Return the (x, y) coordinate for the center point of the cell that contains the specified text.  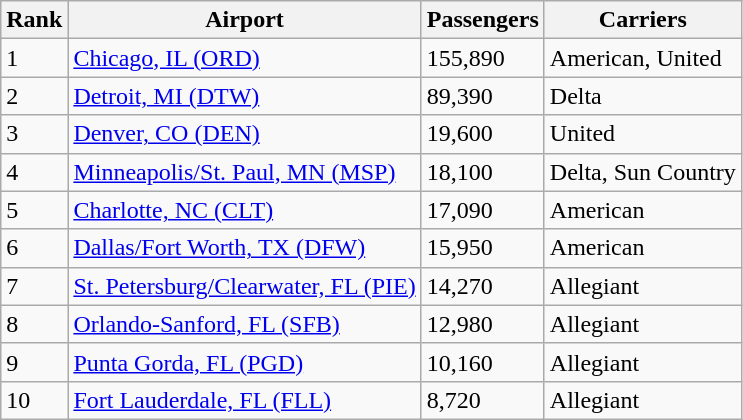
18,100 (482, 172)
6 (34, 248)
American, United (642, 58)
4 (34, 172)
17,090 (482, 210)
2 (34, 96)
19,600 (482, 134)
Delta, Sun Country (642, 172)
Detroit, MI (DTW) (244, 96)
89,390 (482, 96)
10,160 (482, 362)
United (642, 134)
Dallas/Fort Worth, TX (DFW) (244, 248)
St. Petersburg/Clearwater, FL (PIE) (244, 286)
8 (34, 324)
1 (34, 58)
Passengers (482, 20)
9 (34, 362)
14,270 (482, 286)
3 (34, 134)
Chicago, IL (ORD) (244, 58)
5 (34, 210)
155,890 (482, 58)
Carriers (642, 20)
Denver, CO (DEN) (244, 134)
7 (34, 286)
Charlotte, NC (CLT) (244, 210)
10 (34, 400)
Rank (34, 20)
12,980 (482, 324)
15,950 (482, 248)
Delta (642, 96)
8,720 (482, 400)
Orlando-Sanford, FL (SFB) (244, 324)
Airport (244, 20)
Punta Gorda, FL (PGD) (244, 362)
Fort Lauderdale, FL (FLL) (244, 400)
Minneapolis/St. Paul, MN (MSP) (244, 172)
